Pinpoint the cell where the given text exists, returning its (X, Y) midpoint coordinate. 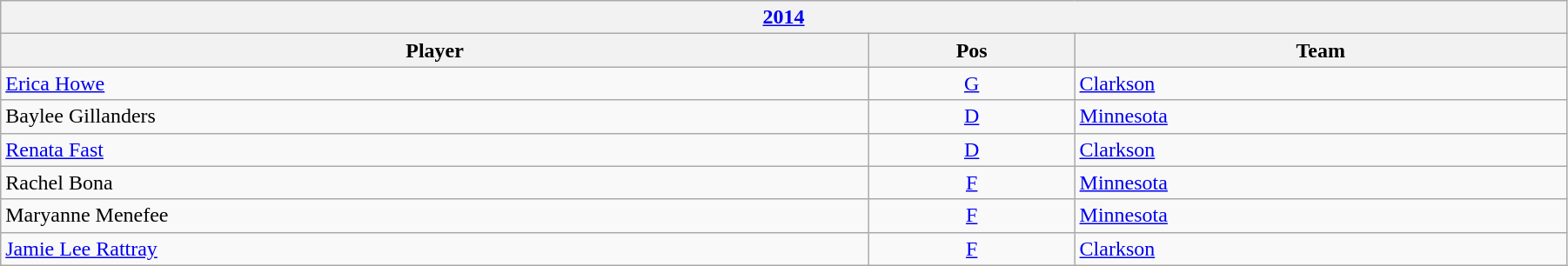
Rachel Bona (435, 183)
Erica Howe (435, 83)
Baylee Gillanders (435, 116)
Renata Fast (435, 150)
Maryanne Menefee (435, 216)
Pos (971, 50)
Player (435, 50)
Jamie Lee Rattray (435, 249)
Team (1321, 50)
2014 (784, 17)
G (971, 83)
